Provide the (x, y) coordinate of the cell's center where the given text is located.  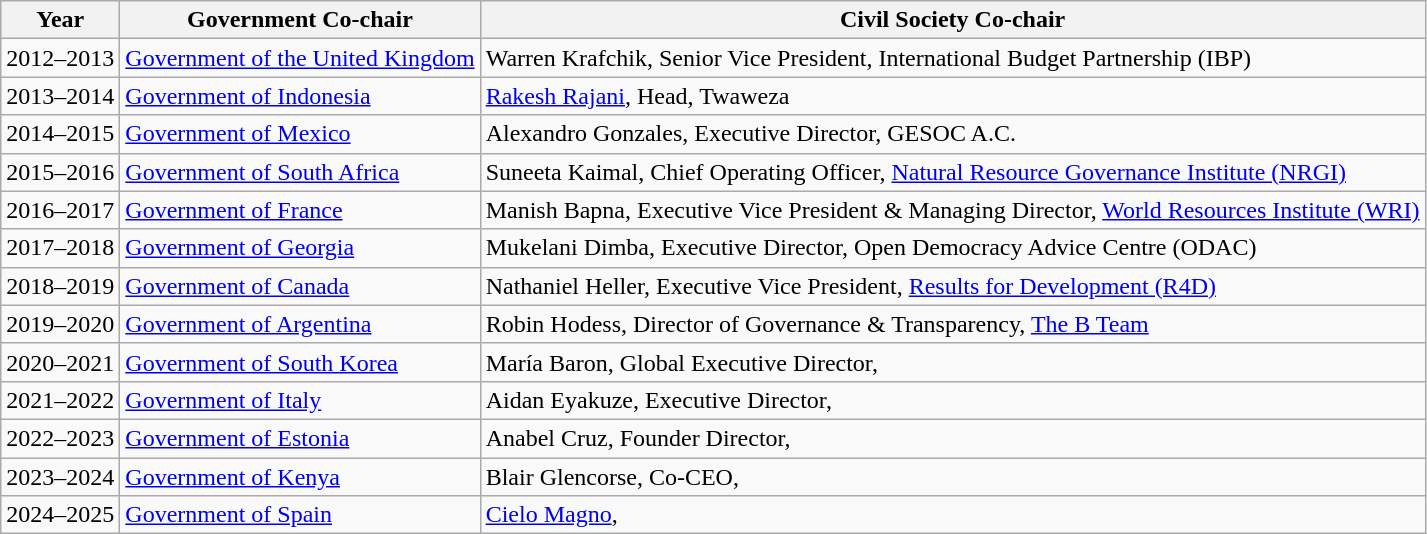
María Baron, Global Executive Director, (952, 362)
Alexandro Gonzales, Executive Director, GESOC A.C. (952, 134)
Cielo Magno, (952, 515)
2013–2014 (60, 96)
2024–2025 (60, 515)
Government of Canada (300, 286)
Government of Kenya (300, 477)
2012–2013 (60, 58)
Rakesh Rajani, Head, Twaweza (952, 96)
2020–2021 (60, 362)
Civil Society Co-chair (952, 20)
Anabel Cruz, Founder Director, (952, 438)
2023–2024 (60, 477)
Suneeta Kaimal, Chief Operating Officer, Natural Resource Governance Institute (NRGI) (952, 172)
2015–2016 (60, 172)
Manish Bapna, Executive Vice President & Managing Director, World Resources Institute (WRI) (952, 210)
Government of Argentina (300, 324)
2022–2023 (60, 438)
2019–2020 (60, 324)
Government of France (300, 210)
Nathaniel Heller, Executive Vice President, Results for Development (R4D) (952, 286)
Government of Italy (300, 400)
Aidan Eyakuze, Executive Director, (952, 400)
Government of South Korea (300, 362)
Year (60, 20)
Warren Krafchik, Senior Vice President, International Budget Partnership (IBP) (952, 58)
Robin Hodess, Director of Governance & Transparency, The B Team (952, 324)
2017–2018 (60, 248)
Government of Georgia (300, 248)
2014–2015 (60, 134)
Government Co-chair (300, 20)
Government of the United Kingdom (300, 58)
Government of Indonesia (300, 96)
Government of Estonia (300, 438)
Government of South Africa (300, 172)
2021–2022 (60, 400)
2016–2017 (60, 210)
Blair Glencorse, Co-CEO, (952, 477)
2018–2019 (60, 286)
Government of Mexico (300, 134)
Mukelani Dimba, Executive Director, Open Democracy Advice Centre (ODAC) (952, 248)
Government of Spain (300, 515)
